Identify which cell holds the provided text, then report its (x, y) central coordinate. 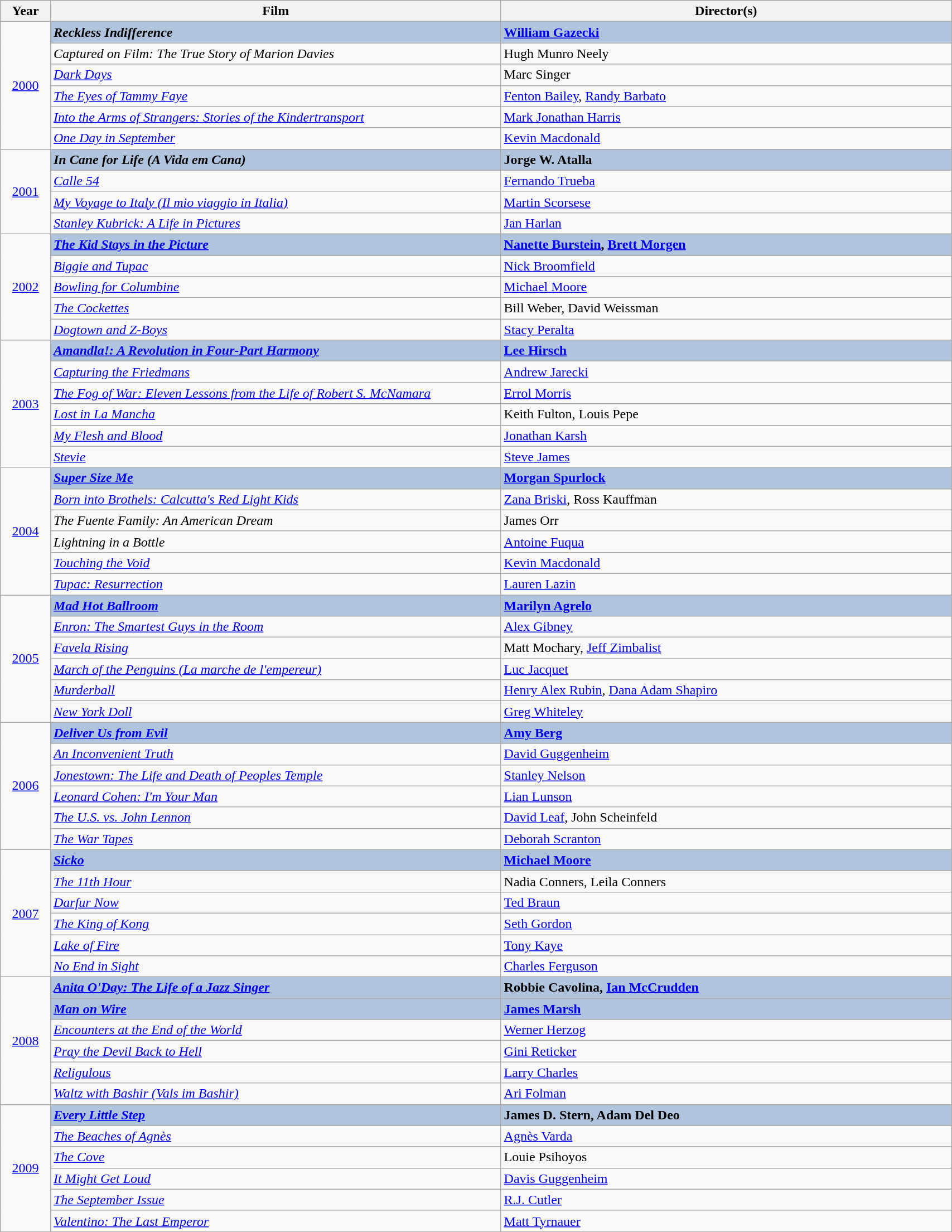
Deliver Us from Evil (276, 733)
The Cove (276, 1157)
Lake of Fire (276, 945)
Errol Morris (726, 393)
Zana Briski, Ross Kauffman (726, 499)
2009 (26, 1168)
James D. Stern, Adam Del Deo (726, 1115)
Matt Tyrnauer (726, 1221)
James Orr (726, 520)
Stanley Kubrick: A Life in Pictures (276, 223)
Jan Harlan (726, 223)
Nick Broomfield (726, 266)
Tony Kaye (726, 945)
The 11th Hour (276, 881)
Tupac: Resurrection (276, 584)
The September Issue (276, 1200)
The Fog of War: Eleven Lessons from the Life of Robert S. McNamara (276, 393)
Touching the Void (276, 563)
2001 (26, 191)
Super Size Me (276, 478)
Year (26, 11)
Greg Whiteley (726, 712)
Jorge W. Atalla (726, 160)
Pray the Devil Back to Hell (276, 1051)
William Gazecki (726, 32)
Jonestown: The Life and Death of Peoples Temple (276, 775)
Matt Mochary, Jeff Zimbalist (726, 648)
Amy Berg (726, 733)
March of the Penguins (La marche de l'empereur) (276, 669)
Stevie (276, 457)
Marilyn Agrelo (726, 605)
Alex Gibney (726, 627)
Enron: The Smartest Guys in the Room (276, 627)
Leonard Cohen: I'm Your Man (276, 796)
Lee Hirsch (726, 351)
It Might Get Loud (276, 1178)
Stacy Peralta (726, 330)
James Marsh (726, 1009)
Valentino: The Last Emperor (276, 1221)
My Flesh and Blood (276, 436)
Nanette Burstein, Brett Morgen (726, 244)
Agnès Varda (726, 1136)
Director(s) (726, 11)
The Cockettes (276, 308)
2007 (26, 913)
Ted Braun (726, 902)
My Voyage to Italy (Il mio viaggio in Italia) (276, 202)
Steve James (726, 457)
Ari Folman (726, 1094)
Reckless Indifference (276, 32)
Favela Rising (276, 648)
The Fuente Family: An American Dream (276, 520)
Davis Guggenheim (726, 1178)
2004 (26, 531)
Every Little Step (276, 1115)
Morgan Spurlock (726, 478)
The Kid Stays in the Picture (276, 244)
Captured on Film: The True Story of Marion Davies (276, 54)
Lost in La Mancha (276, 414)
No End in Sight (276, 967)
Werner Herzog (726, 1030)
Into the Arms of Strangers: Stories of the Kindertransport (276, 117)
2003 (26, 404)
Robbie Cavolina, Ian McCrudden (726, 988)
Larry Charles (726, 1072)
Biggie and Tupac (276, 266)
Capturing the Friedmans (276, 372)
Dark Days (276, 75)
David Guggenheim (726, 754)
Jonathan Karsh (726, 436)
Bill Weber, David Weissman (726, 308)
David Leaf, John Scheinfeld (726, 818)
Fernando Trueba (726, 181)
Amandla!: A Revolution in Four-Part Harmony (276, 351)
The King of Kong (276, 924)
Stanley Nelson (726, 775)
2002 (26, 287)
The Eyes of Tammy Faye (276, 96)
Bowling for Columbine (276, 287)
Henry Alex Rubin, Dana Adam Shapiro (726, 690)
Nadia Conners, Leila Conners (726, 881)
In Cane for Life (A Vida em Cana) (276, 160)
Religulous (276, 1072)
Mad Hot Ballroom (276, 605)
Dogtown and Z-Boys (276, 330)
Waltz with Bashir (Vals im Bashir) (276, 1094)
Charles Ferguson (726, 967)
Lian Lunson (726, 796)
Lauren Lazin (726, 584)
2000 (26, 85)
Antoine Fuqua (726, 542)
Fenton Bailey, Randy Barbato (726, 96)
Sicko (276, 860)
Anita O'Day: The Life of a Jazz Singer (276, 988)
Calle 54 (276, 181)
Louie Psihoyos (726, 1157)
Martin Scorsese (726, 202)
Deborah Scranton (726, 839)
R.J. Cutler (726, 1200)
New York Doll (276, 712)
Keith Fulton, Louis Pepe (726, 414)
An Inconvenient Truth (276, 754)
The War Tapes (276, 839)
Hugh Munro Neely (726, 54)
Film (276, 11)
Marc Singer (726, 75)
The U.S. vs. John Lennon (276, 818)
Andrew Jarecki (726, 372)
2006 (26, 786)
Darfur Now (276, 902)
Murderball (276, 690)
The Beaches of Agnès (276, 1136)
2008 (26, 1041)
Gini Reticker (726, 1051)
Seth Gordon (726, 924)
Encounters at the End of the World (276, 1030)
Born into Brothels: Calcutta's Red Light Kids (276, 499)
One Day in September (276, 138)
Mark Jonathan Harris (726, 117)
2005 (26, 658)
Lightning in a Bottle (276, 542)
Luc Jacquet (726, 669)
Man on Wire (276, 1009)
